Determine the [X, Y] coordinate at the center of the cell enclosing the given text.  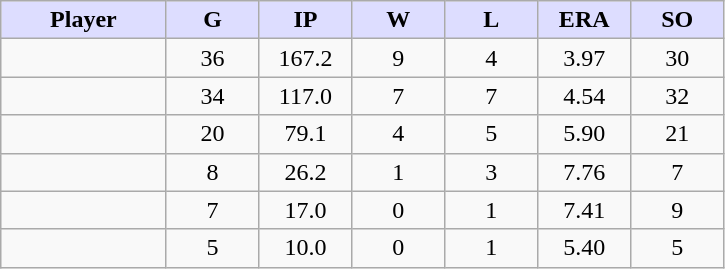
L [492, 20]
20 [212, 134]
IP [306, 20]
5.90 [584, 134]
4.54 [584, 96]
7.41 [584, 210]
ERA [584, 20]
167.2 [306, 58]
G [212, 20]
3 [492, 172]
SO [678, 20]
Player [84, 20]
7.76 [584, 172]
21 [678, 134]
79.1 [306, 134]
30 [678, 58]
8 [212, 172]
5.40 [584, 248]
10.0 [306, 248]
32 [678, 96]
17.0 [306, 210]
3.97 [584, 58]
117.0 [306, 96]
34 [212, 96]
W [398, 20]
36 [212, 58]
26.2 [306, 172]
